Detect which cell encompasses the target text, then output its (X, Y) center coordinate. 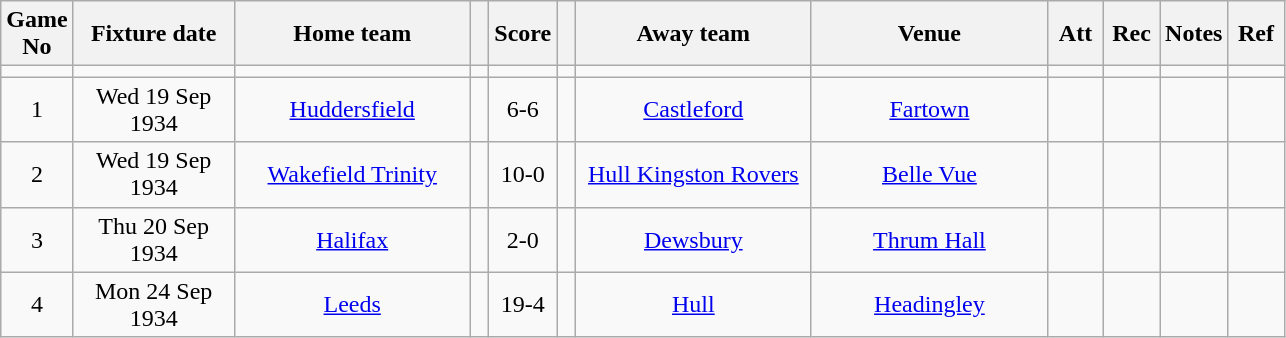
Leeds (352, 304)
Fartown (929, 110)
Venue (929, 34)
Headingley (929, 304)
Belle Vue (929, 174)
Dewsbury (693, 240)
Att (1075, 34)
Notes (1194, 34)
Wakefield Trinity (352, 174)
Huddersfield (352, 110)
Score (523, 34)
19-4 (523, 304)
Game No (37, 34)
Hull Kingston Rovers (693, 174)
1 (37, 110)
Halifax (352, 240)
10-0 (523, 174)
2 (37, 174)
Home team (352, 34)
Thu 20 Sep 1934 (154, 240)
Fixture date (154, 34)
4 (37, 304)
3 (37, 240)
Away team (693, 34)
6-6 (523, 110)
Mon 24 Sep 1934 (154, 304)
2-0 (523, 240)
Thrum Hall (929, 240)
Rec (1132, 34)
Hull (693, 304)
Ref (1256, 34)
Castleford (693, 110)
